Provide the [x, y] coordinate of the cell's center where the given text is located.  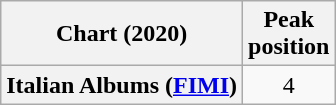
Italian Albums (FIMI) [122, 85]
4 [289, 85]
Peakposition [289, 34]
Chart (2020) [122, 34]
